Determine the (x, y) coordinate at the center of the cell enclosing the given text.  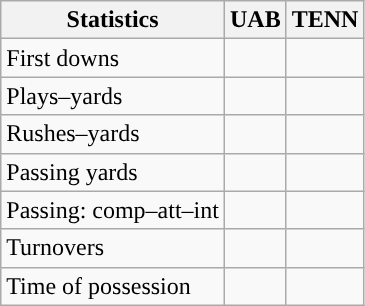
Plays–yards (113, 96)
Turnovers (113, 248)
UAB (255, 20)
TENN (325, 20)
Statistics (113, 20)
Passing yards (113, 172)
Passing: comp–att–int (113, 210)
First downs (113, 58)
Time of possession (113, 286)
Rushes–yards (113, 134)
